Return the (x, y) coordinate for the center point of the cell that contains the specified text.  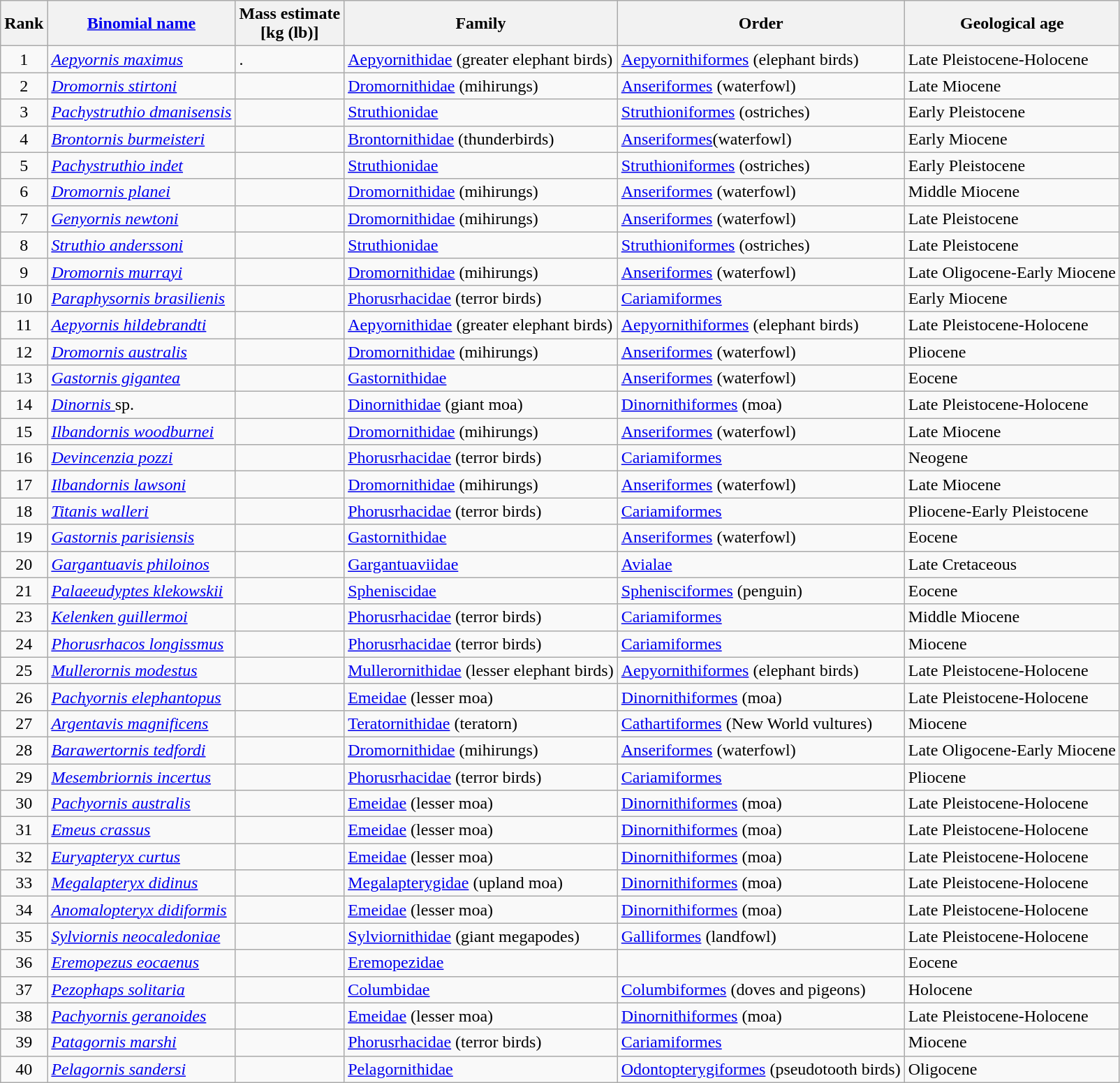
37 (24, 989)
13 (24, 378)
Sphenisciformes (penguin) (761, 591)
27 (24, 723)
Brontornithidae (thunderbirds) (481, 139)
Neogene (1012, 458)
Order (761, 24)
23 (24, 617)
28 (24, 750)
36 (24, 963)
Odontopterygiformes (pseudotooth birds) (761, 1069)
Pachystruthio dmanisensis (141, 112)
Emeus crassus (141, 830)
Pachyornis australis (141, 804)
Gastornis gigantea (141, 378)
34 (24, 910)
Pelagornis sandersi (141, 1069)
Dinornis sp. (141, 405)
Holocene (1012, 989)
38 (24, 1016)
Pachyornis elephantopus (141, 697)
8 (24, 245)
6 (24, 192)
14 (24, 405)
Aepyornis hildebrandti (141, 325)
26 (24, 697)
Eremopezidae (481, 963)
Genyornis newtoni (141, 219)
Dinornithidae (giant moa) (481, 405)
Palaeeudyptes klekowskii (141, 591)
Avialae (761, 564)
Pliocene-Early Pleistocene (1012, 511)
Phorusrhacos longissmus (141, 644)
Struthio anderssoni (141, 245)
29 (24, 777)
5 (24, 165)
Barawertornis tedfordi (141, 750)
25 (24, 670)
Sylviornis neocaledoniae (141, 936)
19 (24, 538)
Argentavis magnificens (141, 723)
Dromornis planei (141, 192)
4 (24, 139)
Teratornithidae (teratorn) (481, 723)
Pezophaps solitaria (141, 989)
Brontornis burmeisteri (141, 139)
Gargantuavis philoinos (141, 564)
Mesembriornis incertus (141, 777)
Mullerornithidae (lesser elephant birds) (481, 670)
Gargantuaviidae (481, 564)
Late Cretaceous (1012, 564)
Gastornis parisiensis (141, 538)
16 (24, 458)
Kelenken guillermoi (141, 617)
Megalapteryx didinus (141, 883)
Devincenzia pozzi (141, 458)
Columbiformes (doves and pigeons) (761, 989)
Dromornis murrayi (141, 272)
10 (24, 298)
Mass estimate[kg (lb)] (290, 24)
Anseriformes(waterfowl) (761, 139)
Megalapterygidae (upland moa) (481, 883)
Columbidae (481, 989)
20 (24, 564)
40 (24, 1069)
Dromornis australis (141, 351)
Mullerornis modestus (141, 670)
12 (24, 351)
30 (24, 804)
Eremopezus eocaenus (141, 963)
Binomial name (141, 24)
Galliformes (landfowl) (761, 936)
15 (24, 432)
Oligocene (1012, 1069)
Patagornis marshi (141, 1043)
Dromornis stirtoni (141, 86)
Ilbandornis lawsoni (141, 485)
32 (24, 857)
Pachystruthio indet (141, 165)
39 (24, 1043)
Pachyornis geranoides (141, 1016)
7 (24, 219)
Titanis walleri (141, 511)
Spheniscidae (481, 591)
9 (24, 272)
. (290, 59)
Geological age (1012, 24)
31 (24, 830)
Pelagornithidae (481, 1069)
Rank (24, 24)
2 (24, 86)
21 (24, 591)
Ilbandornis woodburnei (141, 432)
Aepyornis maximus (141, 59)
17 (24, 485)
33 (24, 883)
Family (481, 24)
35 (24, 936)
Sylviornithidae (giant megapodes) (481, 936)
Anomalopteryx didiformis (141, 910)
1 (24, 59)
11 (24, 325)
24 (24, 644)
Euryapteryx curtus (141, 857)
18 (24, 511)
Cathartiformes (New World vultures) (761, 723)
Paraphysornis brasilienis (141, 298)
3 (24, 112)
